Output the (x, y) coordinate of the center of the cell containing the given text.  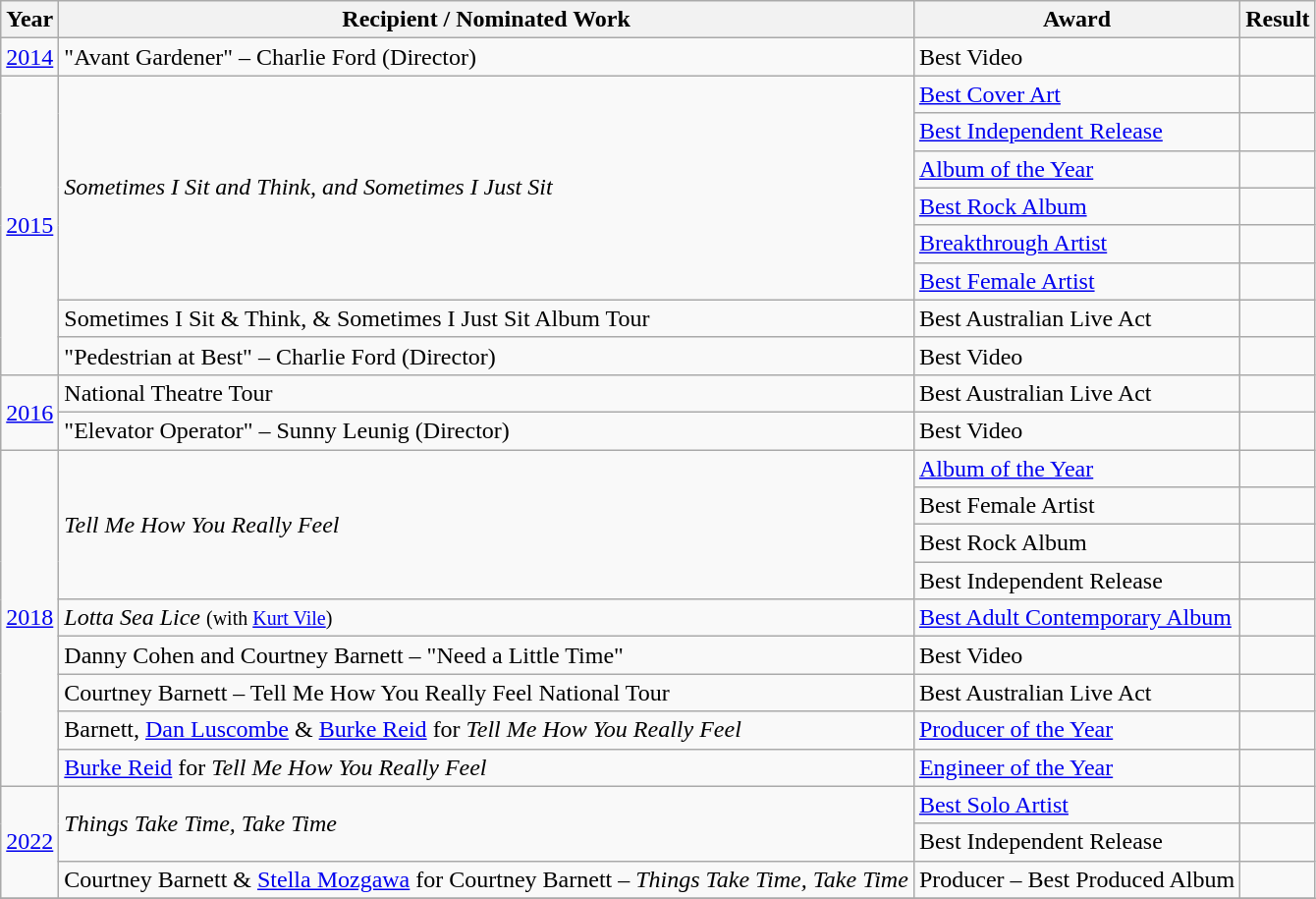
2015 (29, 225)
National Theatre Tour (487, 393)
Producer – Best Produced Album (1076, 879)
Barnett, Dan Luscombe & Burke Reid for Tell Me How You Really Feel (487, 730)
Sometimes I Sit and Think, and Sometimes I Just Sit (487, 188)
"Pedestrian at Best" – Charlie Ford (Director) (487, 356)
Year (29, 20)
"Elevator Operator" – Sunny Leunig (Director) (487, 430)
2016 (29, 412)
Courtney Barnett – Tell Me How You Really Feel National Tour (487, 693)
Sometimes I Sit & Think, & Sometimes I Just Sit Album Tour (487, 318)
Lotta Sea Lice (with Kurt Vile) (487, 618)
Tell Me How You Really Feel (487, 525)
2014 (29, 57)
Recipient / Nominated Work (487, 20)
2022 (29, 842)
2018 (29, 619)
Award (1076, 20)
Producer of the Year (1076, 730)
Danny Cohen and Courtney Barnett – "Need a Little Time" (487, 655)
Best Adult Contemporary Album (1076, 618)
Result (1278, 20)
Courtney Barnett & Stella Mozgawa for Courtney Barnett – Things Take Time, Take Time (487, 879)
Best Solo Artist (1076, 805)
"Avant Gardener" – Charlie Ford (Director) (487, 57)
Breakthrough Artist (1076, 244)
Engineer of the Year (1076, 767)
Best Cover Art (1076, 94)
Burke Reid for Tell Me How You Really Feel (487, 767)
Things Take Time, Take Time (487, 823)
